Output the (x, y) coordinate of the center of the cell containing the given text.  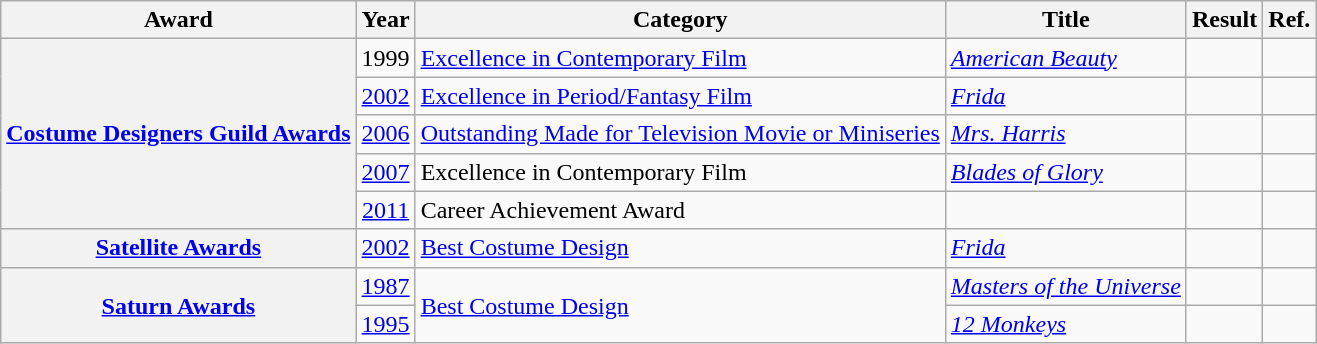
2006 (386, 134)
Outstanding Made for Television Movie or Miniseries (680, 134)
12 Monkeys (1066, 324)
American Beauty (1066, 58)
Category (680, 20)
Career Achievement Award (680, 210)
Mrs. Harris (1066, 134)
Award (178, 20)
Costume Designers Guild Awards (178, 134)
1987 (386, 286)
Excellence in Period/Fantasy Film (680, 96)
Saturn Awards (178, 305)
Title (1066, 20)
Year (386, 20)
1999 (386, 58)
Masters of the Universe (1066, 286)
Result (1224, 20)
1995 (386, 324)
Blades of Glory (1066, 172)
2011 (386, 210)
Satellite Awards (178, 248)
Ref. (1290, 20)
2007 (386, 172)
